Find where the given text appears and provide that cell's center as [x, y] coordinate. 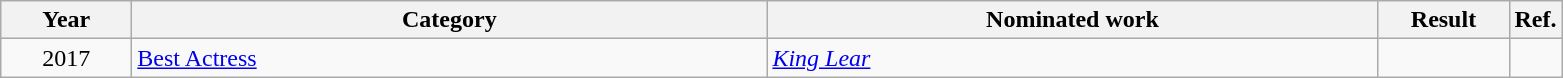
Best Actress [450, 58]
2017 [66, 58]
Category [450, 20]
Result [1444, 20]
Ref. [1536, 20]
King Lear [1072, 58]
Year [66, 20]
Nominated work [1072, 20]
